For the text-containing cell, return its midpoint in (x, y) coordinate format. 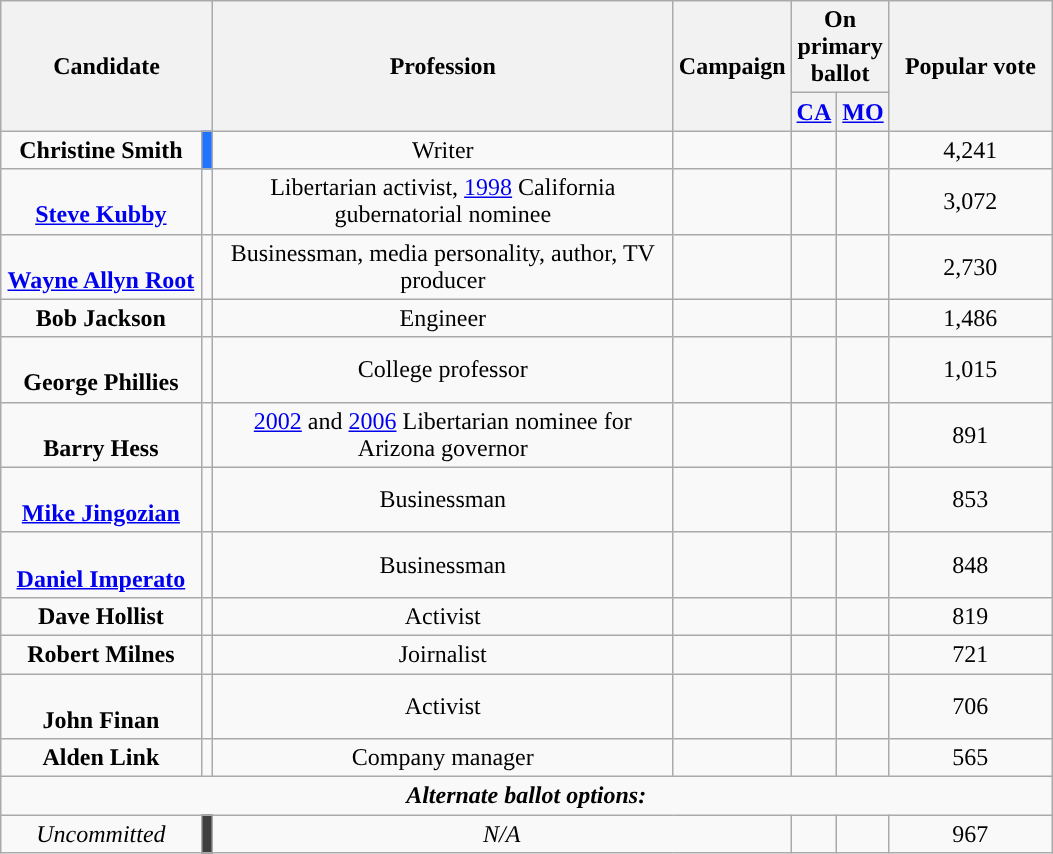
565 (970, 758)
College professor (442, 370)
721 (970, 654)
Wayne Allyn Root (101, 266)
Dave Hollist (101, 616)
Joirnalist (442, 654)
Campaign (732, 66)
Writer (442, 150)
MO (863, 112)
706 (970, 706)
Steve Kubby (101, 202)
Company manager (442, 758)
Profession (442, 66)
Mike Jingozian (101, 500)
George Phillies (101, 370)
Daniel Imperato (101, 564)
848 (970, 564)
Barry Hess (101, 434)
Libertarian activist, 1998 California gubernatorial nominee (442, 202)
Uncommitted (101, 834)
Christine Smith (101, 150)
Candidate (107, 66)
967 (970, 834)
1,486 (970, 318)
N/A (502, 834)
Businessman, media personality, author, TV producer (442, 266)
891 (970, 434)
Alternate ballot options: (526, 796)
4,241 (970, 150)
Bob Jackson (101, 318)
John Finan (101, 706)
819 (970, 616)
On primary ballot (840, 47)
Alden Link (101, 758)
Popular vote (970, 66)
Robert Milnes (101, 654)
2,730 (970, 266)
Engineer (442, 318)
3,072 (970, 202)
1,015 (970, 370)
853 (970, 500)
2002 and 2006 Libertarian nominee for Arizona governor (442, 434)
CA (814, 112)
